Return [X, Y] of the center of cell containing provided text 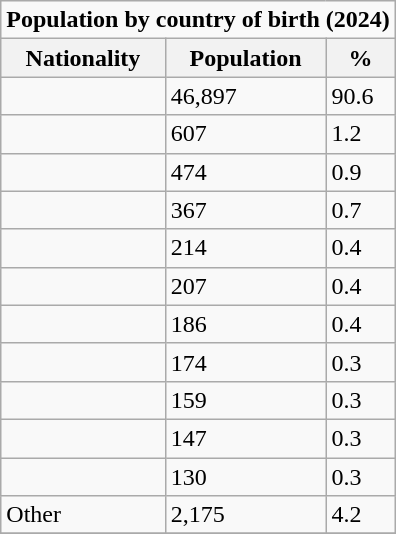
0.7 [360, 210]
207 [246, 286]
46,897 [246, 96]
Population [246, 58]
159 [246, 400]
Nationality [83, 58]
0.9 [360, 172]
607 [246, 134]
186 [246, 324]
214 [246, 248]
4.2 [360, 515]
Population by country of birth (2024) [198, 20]
130 [246, 477]
% [360, 58]
174 [246, 362]
2,175 [246, 515]
1.2 [360, 134]
147 [246, 438]
367 [246, 210]
474 [246, 172]
Other [83, 515]
90.6 [360, 96]
